Identify which cell holds the provided text, then report its (x, y) central coordinate. 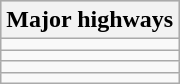
Major highways (90, 20)
